Extract the [X, Y] coordinate from the center of the cell holding the provided text.  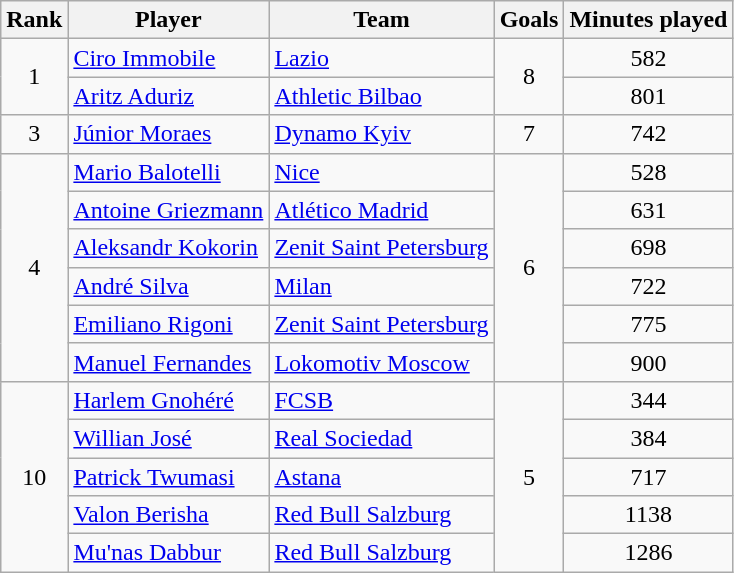
Goals [529, 20]
Patrick Twumasi [168, 477]
6 [529, 267]
Minutes played [648, 20]
Valon Berisha [168, 515]
Team [382, 20]
698 [648, 248]
900 [648, 362]
Júnior Moraes [168, 134]
Mario Balotelli [168, 172]
384 [648, 438]
Lokomotiv Moscow [382, 362]
FCSB [382, 400]
André Silva [168, 286]
Manuel Fernandes [168, 362]
Willian José [168, 438]
Antoine Griezmann [168, 210]
3 [34, 134]
582 [648, 58]
Player [168, 20]
1286 [648, 553]
Harlem Gnohéré [168, 400]
4 [34, 267]
10 [34, 476]
8 [529, 77]
Mu'nas Dabbur [168, 553]
775 [648, 324]
1138 [648, 515]
1 [34, 77]
Milan [382, 286]
Athletic Bilbao [382, 96]
Emiliano Rigoni [168, 324]
344 [648, 400]
Real Sociedad [382, 438]
7 [529, 134]
528 [648, 172]
Nice [382, 172]
Atlético Madrid [382, 210]
631 [648, 210]
Ciro Immobile [168, 58]
5 [529, 476]
801 [648, 96]
Astana [382, 477]
717 [648, 477]
Aritz Aduriz [168, 96]
722 [648, 286]
Lazio [382, 58]
Dynamo Kyiv [382, 134]
742 [648, 134]
Rank [34, 20]
Aleksandr Kokorin [168, 248]
